Return [x, y] of the center of cell containing provided text 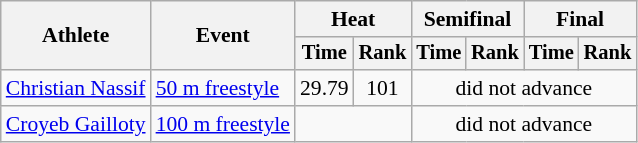
Semifinal [467, 19]
Final [580, 19]
Croyeb Gailloty [76, 124]
50 m freestyle [223, 88]
Athlete [76, 36]
29.79 [324, 88]
101 [383, 88]
100 m freestyle [223, 124]
Event [223, 36]
Christian Nassif [76, 88]
Heat [353, 19]
